Identify which cell holds the provided text, then report its (x, y) central coordinate. 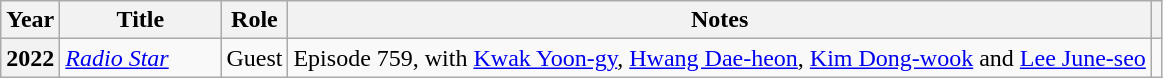
Radio Star (140, 58)
Notes (720, 20)
Role (254, 20)
2022 (30, 58)
Year (30, 20)
Episode 759, with Kwak Yoon-gy, Hwang Dae-heon, Kim Dong-wook and Lee June-seo (720, 58)
Guest (254, 58)
Title (140, 20)
